Determine the (X, Y) coordinate at the center of the cell enclosing the given text.  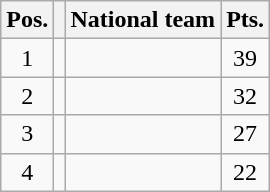
3 (28, 134)
39 (246, 58)
Pos. (28, 20)
22 (246, 172)
1 (28, 58)
27 (246, 134)
32 (246, 96)
National team (143, 20)
Pts. (246, 20)
2 (28, 96)
4 (28, 172)
